Find where the given text appears and provide that cell's center as (x, y) coordinate. 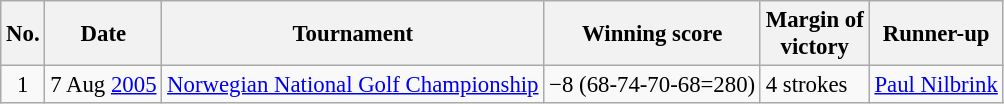
Date (104, 34)
7 Aug 2005 (104, 85)
1 (23, 85)
4 strokes (814, 85)
No. (23, 34)
Runner-up (936, 34)
Norwegian National Golf Championship (353, 85)
Paul Nilbrink (936, 85)
Tournament (353, 34)
Margin ofvictory (814, 34)
Winning score (652, 34)
−8 (68-74-70-68=280) (652, 85)
